Determine the (X, Y) coordinate at the center of the cell enclosing the given text.  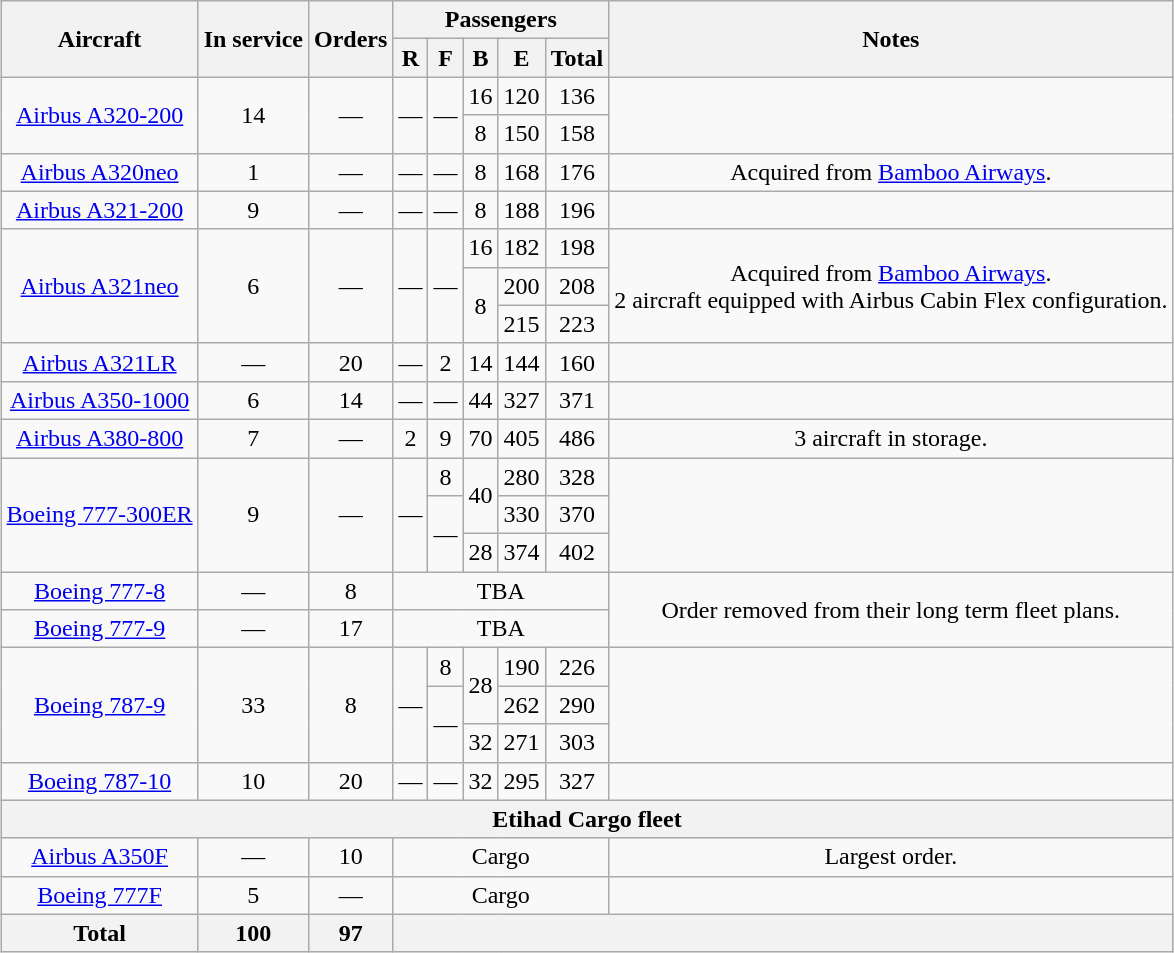
F (446, 58)
188 (522, 210)
Acquired from Bamboo Airways.2 aircraft equipped with Airbus Cabin Flex configuration. (891, 286)
144 (522, 362)
120 (522, 96)
402 (577, 553)
Notes (891, 39)
Boeing 777-8 (100, 591)
190 (522, 667)
200 (522, 286)
290 (577, 705)
Passengers (501, 20)
Order removed from their long term fleet plans. (891, 610)
374 (522, 553)
40 (480, 496)
Boeing 787-9 (100, 705)
Boeing 777-9 (100, 629)
17 (350, 629)
In service (253, 39)
Acquired from Bamboo Airways. (891, 172)
196 (577, 210)
Airbus A350-1000 (100, 400)
R (410, 58)
Largest order. (891, 857)
Boeing 777-300ER (100, 515)
280 (522, 477)
223 (577, 324)
7 (253, 438)
100 (253, 933)
Etihad Cargo fleet (587, 819)
Boeing 777F (100, 895)
330 (522, 515)
97 (350, 933)
Boeing 787-10 (100, 781)
158 (577, 134)
3 aircraft in storage. (891, 438)
370 (577, 515)
Airbus A350F (100, 857)
Airbus A321-200 (100, 210)
Aircraft (100, 39)
486 (577, 438)
Airbus A321neo (100, 286)
150 (522, 134)
215 (522, 324)
176 (577, 172)
160 (577, 362)
33 (253, 705)
44 (480, 400)
E (522, 58)
B (480, 58)
271 (522, 743)
198 (577, 248)
168 (522, 172)
295 (522, 781)
226 (577, 667)
70 (480, 438)
182 (522, 248)
Airbus A380-800 (100, 438)
405 (522, 438)
Airbus A321LR (100, 362)
371 (577, 400)
5 (253, 895)
Airbus A320neo (100, 172)
136 (577, 96)
208 (577, 286)
Airbus A320-200 (100, 115)
303 (577, 743)
1 (253, 172)
262 (522, 705)
Orders (350, 39)
328 (577, 477)
